From the cell containing the given text, extract its center point as (x, y) coordinate. 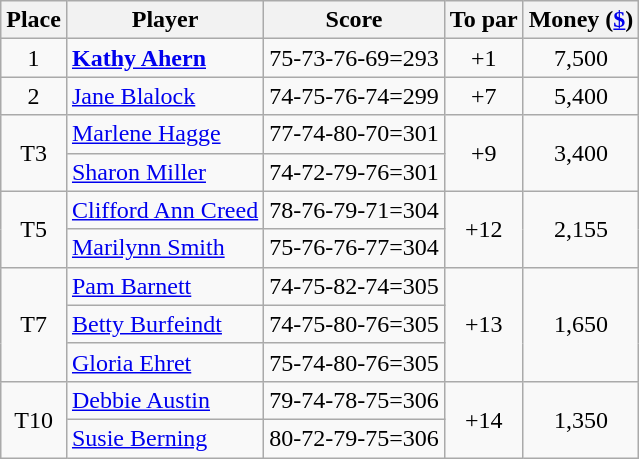
Score (354, 20)
74-75-80-76=305 (354, 324)
+12 (484, 229)
2,155 (581, 229)
78-76-79-71=304 (354, 210)
2 (34, 96)
Marlene Hagge (164, 134)
74-75-82-74=305 (354, 286)
79-74-78-75=306 (354, 400)
75-74-80-76=305 (354, 362)
T10 (34, 419)
+13 (484, 324)
Money ($) (581, 20)
T5 (34, 229)
Sharon Miller (164, 172)
1,350 (581, 419)
Clifford Ann Creed (164, 210)
+1 (484, 58)
Place (34, 20)
Marilynn Smith (164, 248)
75-73-76-69=293 (354, 58)
Gloria Ehret (164, 362)
Betty Burfeindt (164, 324)
74-75-76-74=299 (354, 96)
+14 (484, 419)
T7 (34, 324)
1 (34, 58)
Debbie Austin (164, 400)
5,400 (581, 96)
75-76-76-77=304 (354, 248)
Player (164, 20)
Jane Blalock (164, 96)
3,400 (581, 153)
Pam Barnett (164, 286)
Kathy Ahern (164, 58)
1,650 (581, 324)
To par (484, 20)
74-72-79-76=301 (354, 172)
77-74-80-70=301 (354, 134)
80-72-79-75=306 (354, 438)
+9 (484, 153)
7,500 (581, 58)
+7 (484, 96)
Susie Berning (164, 438)
T3 (34, 153)
